Scan for the cell matching the given text and deliver its [x, y] coordinate at center. 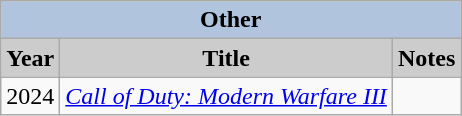
Other [231, 20]
Notes [426, 58]
2024 [30, 96]
Year [30, 58]
Call of Duty: Modern Warfare III [226, 96]
Title [226, 58]
